From the cell containing the given text, extract its center point as (X, Y) coordinate. 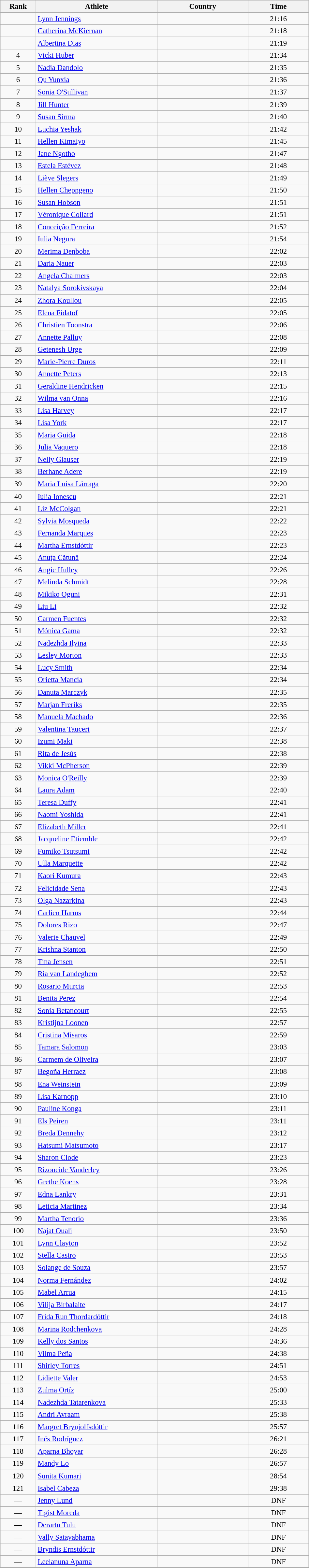
23:08 (278, 1072)
Athlete (96, 7)
52 (18, 643)
Conceição Ferreira (96, 227)
99 (18, 1219)
21 (18, 264)
Melinda Schmidt (96, 582)
Sharon Clode (96, 1158)
27 (18, 337)
87 (18, 1072)
21:48 (278, 166)
Laura Adam (96, 790)
34 (18, 423)
104 (18, 1280)
Rosario Murcia (96, 986)
92 (18, 1133)
47 (18, 582)
100 (18, 1231)
Liu Li (96, 606)
21:18 (278, 31)
22:26 (278, 570)
Shirley Torres (96, 1366)
42 (18, 521)
Bryndis Ernstdóttir (96, 1549)
107 (18, 1317)
10 (18, 129)
90 (18, 1108)
24:36 (278, 1341)
116 (18, 1427)
Marie-Pierre Duros (96, 362)
36 (18, 447)
Elizabeth Miller (96, 827)
Solange de Souza (96, 1268)
22:28 (278, 582)
103 (18, 1268)
74 (18, 913)
21:16 (278, 19)
Tamara Salomon (96, 1047)
6 (18, 80)
Martha Tenorio (96, 1219)
80 (18, 986)
26:21 (278, 1439)
24:53 (278, 1378)
112 (18, 1378)
46 (18, 570)
Breda Dennehy (96, 1133)
Izumi Maki (96, 741)
Elena Fidatof (96, 313)
Tina Jensen (96, 962)
97 (18, 1194)
Grethe Koens (96, 1182)
Angie Hulley (96, 570)
Valentina Tauceri (96, 729)
24:18 (278, 1317)
21:34 (278, 55)
9 (18, 117)
69 (18, 851)
Time (278, 7)
Stella Castro (96, 1256)
21:49 (278, 178)
22:47 (278, 925)
105 (18, 1292)
Teresa Duffy (96, 803)
56 (18, 692)
48 (18, 594)
24:02 (278, 1280)
115 (18, 1415)
Hatsumi Matsumoto (96, 1145)
22:51 (278, 962)
Vikki McPherson (96, 766)
Nadezhda Ilyina (96, 643)
95 (18, 1170)
21:35 (278, 68)
24:51 (278, 1366)
22:16 (278, 398)
44 (18, 545)
18 (18, 227)
Sonia O'Sullivan (96, 92)
Lynn Jennings (96, 19)
17 (18, 215)
23:03 (278, 1047)
22:06 (278, 325)
Hellen Kimaiyo (96, 141)
53 (18, 655)
20 (18, 251)
29:38 (278, 1488)
Manuela Machado (96, 717)
Lisa Karnopp (96, 1096)
70 (18, 863)
Tigist Moreda (96, 1513)
12 (18, 153)
28:54 (278, 1476)
Nadia Dandolo (96, 68)
24:28 (278, 1329)
Jane Ngotho (96, 153)
114 (18, 1403)
Rizoneide Vanderley (96, 1170)
Monica O'Reilly (96, 778)
61 (18, 753)
Lisa Harvey (96, 411)
110 (18, 1353)
Aparna Bhoyar (96, 1451)
82 (18, 1011)
45 (18, 558)
86 (18, 1060)
Sylvia Mosqueda (96, 521)
25:00 (278, 1390)
21:45 (278, 141)
55 (18, 680)
Carmen Fuentes (96, 619)
108 (18, 1329)
Vally Satayabhama (96, 1537)
Benita Perez (96, 998)
113 (18, 1390)
Véronique Collard (96, 215)
89 (18, 1096)
11 (18, 141)
5 (18, 68)
26:28 (278, 1451)
111 (18, 1366)
Geraldine Hendricken (96, 386)
Ena Weinstein (96, 1084)
118 (18, 1451)
25 (18, 313)
Lisa York (96, 423)
22:08 (278, 337)
8 (18, 105)
26:57 (278, 1464)
78 (18, 962)
Marjan Freriks (96, 705)
Carmem de Oliveira (96, 1060)
23:53 (278, 1256)
83 (18, 1023)
96 (18, 1182)
38 (18, 472)
22:52 (278, 974)
Nelly Glauser (96, 460)
Daria Nauer (96, 264)
15 (18, 190)
Norma Fernández (96, 1280)
33 (18, 411)
23:12 (278, 1133)
23 (18, 288)
Liz McColgan (96, 508)
Qu Yunxia (96, 80)
23:31 (278, 1194)
35 (18, 435)
19 (18, 239)
22:11 (278, 362)
85 (18, 1047)
22:20 (278, 484)
Lesley Morton (96, 655)
23:10 (278, 1096)
24 (18, 300)
Sonia Betancourt (96, 1011)
Felicidade Sena (96, 888)
14 (18, 178)
22:50 (278, 949)
Orietta Mancia (96, 680)
Frida Run Thordardóttir (96, 1317)
62 (18, 766)
22:53 (278, 986)
22:31 (278, 594)
Danuta Marczyk (96, 692)
71 (18, 876)
73 (18, 900)
Begoña Herraez (96, 1072)
Els Peiren (96, 1121)
84 (18, 1035)
94 (18, 1158)
Inés Rodríguez (96, 1439)
49 (18, 606)
59 (18, 729)
Mónica Gama (96, 631)
Iulia Ionescu (96, 496)
Leticia Martinez (96, 1206)
Pauline Konga (96, 1108)
Krishna Stanton (96, 949)
Fumiko Tsutsumi (96, 851)
57 (18, 705)
Angela Chalmers (96, 276)
Albertina Dias (96, 43)
60 (18, 741)
22:57 (278, 1023)
119 (18, 1464)
106 (18, 1304)
Lynn Clayton (96, 1243)
109 (18, 1341)
39 (18, 484)
Sunita Kumari (96, 1476)
31 (18, 386)
50 (18, 619)
64 (18, 790)
Lucy Smith (96, 668)
Luchia Yeshak (96, 129)
91 (18, 1121)
25:57 (278, 1427)
22:37 (278, 729)
22:24 (278, 558)
Dolores Rizo (96, 925)
Najat Ouali (96, 1231)
23:09 (278, 1084)
22:54 (278, 998)
77 (18, 949)
Hellen Chepngeno (96, 190)
Vilma Peña (96, 1353)
22:59 (278, 1035)
Rank (18, 7)
81 (18, 998)
24:17 (278, 1304)
23:57 (278, 1268)
Martha Ernstdóttir (96, 545)
26 (18, 325)
Naomi Yoshida (96, 815)
23:50 (278, 1231)
23:26 (278, 1170)
Susan Sirma (96, 117)
21:42 (278, 129)
43 (18, 533)
Derartu Tulu (96, 1525)
4 (18, 55)
Margret Brynjolfsdóttir (96, 1427)
Zulma Ortíz (96, 1390)
Lidiette Valer (96, 1378)
Julia Vaquero (96, 447)
67 (18, 827)
22:13 (278, 374)
120 (18, 1476)
22:40 (278, 790)
22:15 (278, 386)
54 (18, 668)
16 (18, 202)
Andri Avraam (96, 1415)
Leelanuna Aparna (96, 1561)
Vilija Birbalaite (96, 1304)
Annette Peters (96, 374)
23:52 (278, 1243)
63 (18, 778)
51 (18, 631)
Country (203, 7)
Kelly dos Santos (96, 1341)
Maria Luisa Lárraga (96, 484)
21:40 (278, 117)
22:55 (278, 1011)
65 (18, 803)
22:09 (278, 349)
13 (18, 166)
Wilma van Onna (96, 398)
21:52 (278, 227)
Berhane Adere (96, 472)
75 (18, 925)
Susan Hobson (96, 202)
21:36 (278, 80)
101 (18, 1243)
23:28 (278, 1182)
58 (18, 717)
Annette Palluy (96, 337)
40 (18, 496)
Ria van Landeghem (96, 974)
Jenny Lund (96, 1500)
21:54 (278, 239)
21:19 (278, 43)
23:23 (278, 1158)
Isabel Cabeza (96, 1488)
22:02 (278, 251)
Jill Hunter (96, 105)
28 (18, 349)
79 (18, 974)
102 (18, 1256)
Zhora Koullou (96, 300)
Vicki Huber (96, 55)
117 (18, 1439)
21:50 (278, 190)
Getenesh Urge (96, 349)
Mandy Lo (96, 1464)
66 (18, 815)
Mabel Arrua (96, 1292)
23:17 (278, 1145)
Marina Rodchenkova (96, 1329)
76 (18, 937)
Edna Lankry (96, 1194)
32 (18, 398)
23:36 (278, 1219)
Maria Guida (96, 435)
Cristina Misaros (96, 1035)
72 (18, 888)
Nadezhda Tatarenkova (96, 1403)
Estela Estévez (96, 166)
Liève Slegers (96, 178)
Ulla Marquette (96, 863)
29 (18, 362)
Fernanda Marques (96, 533)
Jacqueline Etiemble (96, 839)
25:38 (278, 1415)
Christien Toonstra (96, 325)
7 (18, 92)
24:38 (278, 1353)
37 (18, 460)
23:34 (278, 1206)
21:47 (278, 153)
22:04 (278, 288)
Mikiko Oguni (96, 594)
88 (18, 1084)
121 (18, 1488)
98 (18, 1206)
21:37 (278, 92)
30 (18, 374)
Olga Nazarkina (96, 900)
Anuța Cătună (96, 558)
Iulia Negura (96, 239)
Kaori Kumura (96, 876)
22:22 (278, 521)
Valerie Chauvel (96, 937)
Kristijna Loonen (96, 1023)
22:49 (278, 937)
93 (18, 1145)
22 (18, 276)
21:39 (278, 105)
Merima Denboba (96, 251)
41 (18, 508)
24:15 (278, 1292)
Carlien Harms (96, 913)
23:07 (278, 1060)
22:44 (278, 913)
22:36 (278, 717)
68 (18, 839)
Catherina McKiernan (96, 31)
25:33 (278, 1403)
Rita de Jesús (96, 753)
Natalya Sorokivskaya (96, 288)
